Return (X, Y) of the center of cell containing provided text 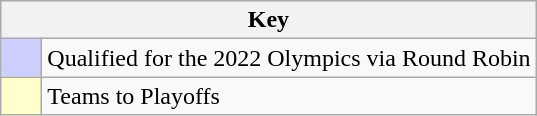
Teams to Playoffs (289, 96)
Key (268, 20)
Qualified for the 2022 Olympics via Round Robin (289, 58)
